Identify which cell holds the provided text, then report its (x, y) central coordinate. 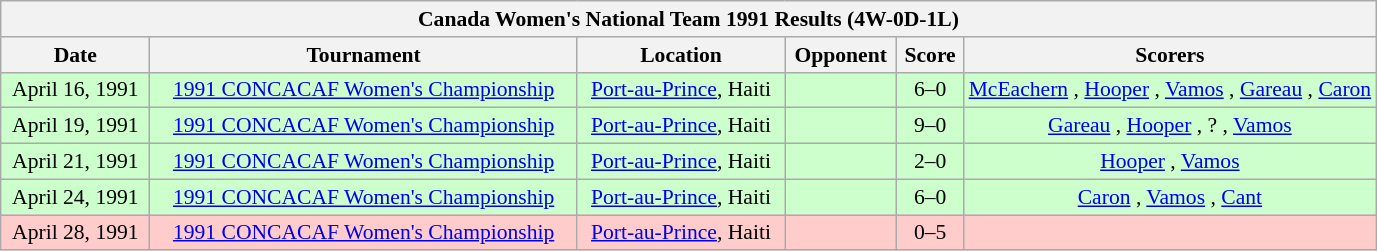
April 16, 1991 (76, 90)
Location (680, 55)
Gareau , Hooper , ? , Vamos (1170, 126)
Tournament (364, 55)
9–0 (930, 126)
April 28, 1991 (76, 233)
Scorers (1170, 55)
April 21, 1991 (76, 162)
Hooper , Vamos (1170, 162)
McEachern , Hooper , Vamos , Gareau , Caron (1170, 90)
April 19, 1991 (76, 126)
Opponent (841, 55)
0–5 (930, 233)
April 24, 1991 (76, 197)
2–0 (930, 162)
Score (930, 55)
Caron , Vamos , Cant (1170, 197)
Canada Women's National Team 1991 Results (4W-0D-1L) (688, 19)
Date (76, 55)
